Locate the cell with the specified text and output its [X, Y] center coordinate. 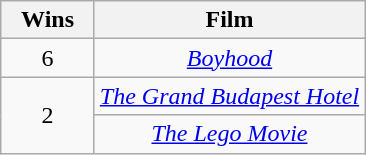
2 [48, 115]
Film [229, 20]
The Grand Budapest Hotel [229, 96]
The Lego Movie [229, 134]
Boyhood [229, 58]
Wins [48, 20]
6 [48, 58]
